Scan for the cell matching the given text and deliver its (X, Y) coordinate at center. 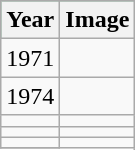
1974 (30, 96)
Year (30, 20)
1971 (30, 58)
Image (98, 20)
